Search for the cell housing the specified text and yield its [X, Y] center coordinate. 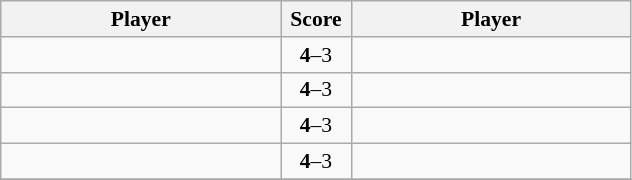
Score [316, 19]
